Find where the given text appears and provide that cell's center as [X, Y] coordinate. 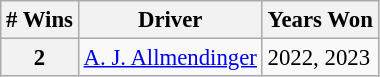
Years Won [320, 20]
Driver [170, 20]
# Wins [40, 20]
2022, 2023 [320, 58]
2 [40, 58]
A. J. Allmendinger [170, 58]
